Pinpoint the cell where the given text exists, returning its (X, Y) midpoint coordinate. 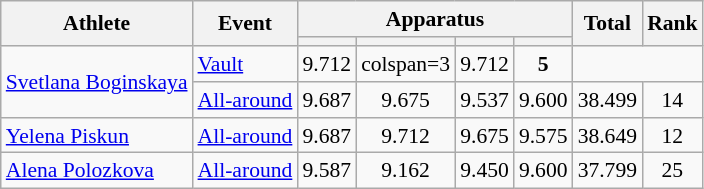
38.649 (608, 136)
Vault (246, 64)
Alena Polozkova (97, 171)
14 (672, 100)
Yelena Piskun (97, 136)
5 (544, 64)
Athlete (97, 24)
37.799 (608, 171)
colspan=3 (406, 64)
25 (672, 171)
Event (246, 24)
Rank (672, 24)
9.537 (484, 100)
Apparatus (434, 19)
38.499 (608, 100)
12 (672, 136)
9.575 (544, 136)
9.162 (406, 171)
9.587 (326, 171)
Total (608, 24)
Svetlana Boginskaya (97, 82)
9.450 (484, 171)
